Output the [X, Y] coordinate of the center of the cell containing the given text.  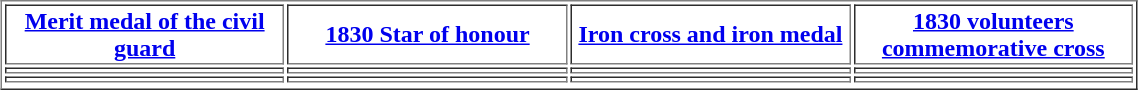
1830 volunteers commemorative cross [993, 34]
Merit medal of the civil guard [145, 34]
1830 Star of honour [428, 34]
Iron cross and iron medal [710, 34]
